Extract the [x, y] coordinate from the center of the cell holding the provided text.  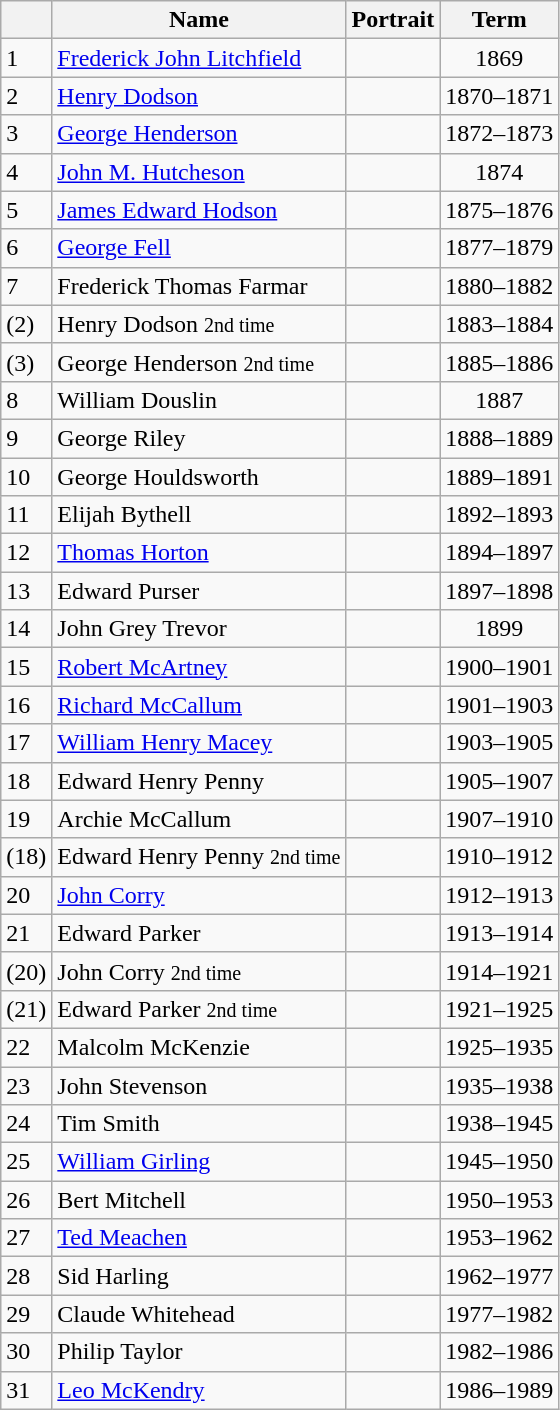
2 [26, 96]
12 [26, 553]
1883–1884 [500, 324]
1870–1871 [500, 96]
Frederick John Litchfield [199, 58]
1877–1879 [500, 248]
1899 [500, 629]
1986–1989 [500, 1390]
19 [26, 819]
1950–1953 [500, 1200]
21 [26, 933]
Henry Dodson 2nd time [199, 324]
Frederick Thomas Farmar [199, 286]
28 [26, 1276]
1935–1938 [500, 1085]
29 [26, 1314]
25 [26, 1162]
1900–1901 [500, 667]
1912–1913 [500, 895]
16 [26, 705]
1962–1977 [500, 1276]
1953–1962 [500, 1238]
1875–1876 [500, 210]
1914–1921 [500, 971]
9 [26, 438]
Edward Parker [199, 933]
Archie McCallum [199, 819]
(20) [26, 971]
1 [26, 58]
24 [26, 1124]
18 [26, 781]
4 [26, 172]
1872–1873 [500, 134]
22 [26, 1047]
Portrait [393, 20]
1913–1914 [500, 933]
20 [26, 895]
31 [26, 1390]
1887 [500, 400]
1925–1935 [500, 1047]
1921–1925 [500, 1009]
1888–1889 [500, 438]
Richard McCallum [199, 705]
23 [26, 1085]
William Douslin [199, 400]
1903–1905 [500, 743]
John Grey Trevor [199, 629]
John Corry 2nd time [199, 971]
1901–1903 [500, 705]
11 [26, 515]
Edward Parker 2nd time [199, 1009]
10 [26, 477]
Robert McArtney [199, 667]
(21) [26, 1009]
George Henderson 2nd time [199, 362]
1910–1912 [500, 857]
14 [26, 629]
John Corry [199, 895]
13 [26, 591]
George Houldsworth [199, 477]
1977–1982 [500, 1314]
8 [26, 400]
Ted Meachen [199, 1238]
17 [26, 743]
Philip Taylor [199, 1352]
1874 [500, 172]
(2) [26, 324]
James Edward Hodson [199, 210]
Edward Henry Penny 2nd time [199, 857]
1889–1891 [500, 477]
1905–1907 [500, 781]
1982–1986 [500, 1352]
1897–1898 [500, 591]
George Riley [199, 438]
6 [26, 248]
John M. Hutcheson [199, 172]
1907–1910 [500, 819]
1945–1950 [500, 1162]
1892–1893 [500, 515]
John Stevenson [199, 1085]
1880–1882 [500, 286]
Malcolm McKenzie [199, 1047]
(3) [26, 362]
Henry Dodson [199, 96]
26 [26, 1200]
Leo McKendry [199, 1390]
George Fell [199, 248]
George Henderson [199, 134]
1885–1886 [500, 362]
Tim Smith [199, 1124]
(18) [26, 857]
Term [500, 20]
1894–1897 [500, 553]
Sid Harling [199, 1276]
Name [199, 20]
27 [26, 1238]
1869 [500, 58]
Edward Purser [199, 591]
3 [26, 134]
William Henry Macey [199, 743]
30 [26, 1352]
Claude Whitehead [199, 1314]
Bert Mitchell [199, 1200]
William Girling [199, 1162]
Elijah Bythell [199, 515]
1938–1945 [500, 1124]
15 [26, 667]
7 [26, 286]
5 [26, 210]
Thomas Horton [199, 553]
Edward Henry Penny [199, 781]
